Return the [x, y] coordinate for the center point of the cell that contains the specified text.  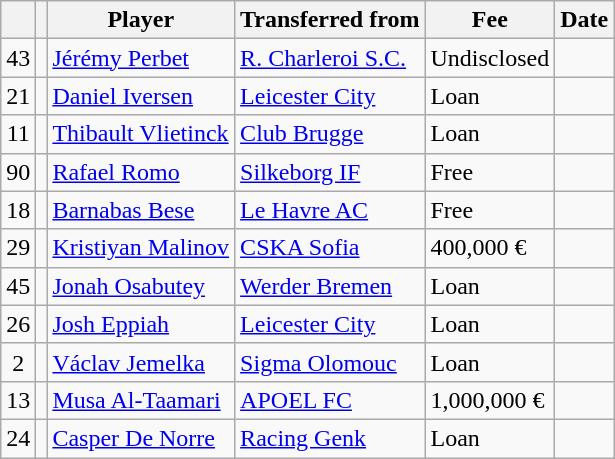
18 [18, 210]
Transferred from [330, 20]
Josh Eppiah [141, 324]
Date [584, 20]
Jonah Osabutey [141, 286]
11 [18, 134]
43 [18, 58]
Club Brugge [330, 134]
1,000,000 € [490, 400]
Werder Bremen [330, 286]
400,000 € [490, 248]
Václav Jemelka [141, 362]
Sigma Olomouc [330, 362]
21 [18, 96]
13 [18, 400]
APOEL FC [330, 400]
45 [18, 286]
CSKA Sofia [330, 248]
29 [18, 248]
Jérémy Perbet [141, 58]
Fee [490, 20]
Thibault Vlietinck [141, 134]
Barnabas Bese [141, 210]
24 [18, 438]
Silkeborg IF [330, 172]
Undisclosed [490, 58]
Racing Genk [330, 438]
R. Charleroi S.C. [330, 58]
Kristiyan Malinov [141, 248]
90 [18, 172]
2 [18, 362]
Player [141, 20]
Daniel Iversen [141, 96]
26 [18, 324]
Le Havre AC [330, 210]
Musa Al-Taamari [141, 400]
Casper De Norre [141, 438]
Rafael Romo [141, 172]
